Return [x, y] of the center of cell containing provided text 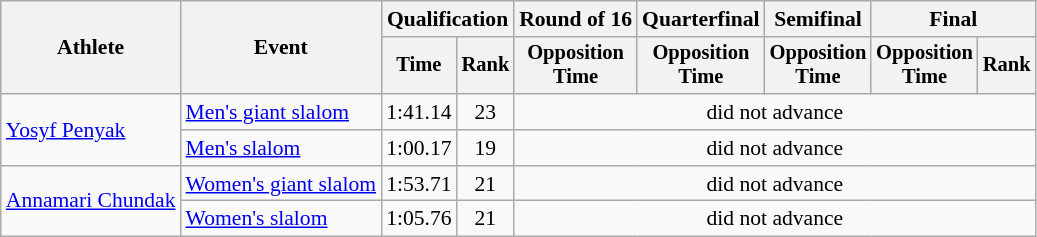
23 [486, 112]
Women's giant slalom [282, 184]
1:05.76 [418, 219]
Semifinal [818, 19]
Quarterfinal [701, 19]
Round of 16 [576, 19]
Annamari Chundak [91, 202]
1:00.17 [418, 148]
Time [418, 66]
Men's giant slalom [282, 112]
19 [486, 148]
Qualification [448, 19]
1:41.14 [418, 112]
Athlete [91, 48]
Women's slalom [282, 219]
Event [282, 48]
Men's slalom [282, 148]
1:53.71 [418, 184]
Final [953, 19]
Yosyf Penyak [91, 130]
